Determine the (x, y) coordinate at the center of the cell enclosing the given text.  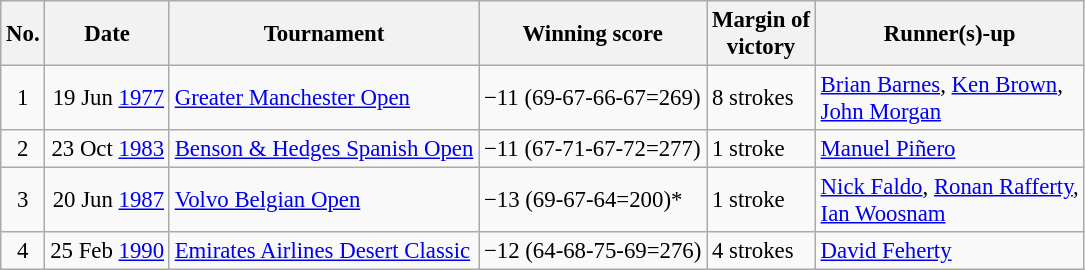
4 strokes (762, 251)
1 (23, 98)
23 Oct 1983 (107, 149)
20 Jun 1987 (107, 200)
8 strokes (762, 98)
Manuel Piñero (950, 149)
Margin ofvictory (762, 34)
Date (107, 34)
−11 (67-71-67-72=277) (593, 149)
−12 (64-68-75-69=276) (593, 251)
Emirates Airlines Desert Classic (324, 251)
25 Feb 1990 (107, 251)
−11 (69-67-66-67=269) (593, 98)
4 (23, 251)
Runner(s)-up (950, 34)
Benson & Hedges Spanish Open (324, 149)
Nick Faldo, Ronan Rafferty, Ian Woosnam (950, 200)
Greater Manchester Open (324, 98)
David Feherty (950, 251)
Winning score (593, 34)
19 Jun 1977 (107, 98)
3 (23, 200)
2 (23, 149)
No. (23, 34)
Tournament (324, 34)
Brian Barnes, Ken Brown, John Morgan (950, 98)
−13 (69-67-64=200)* (593, 200)
Volvo Belgian Open (324, 200)
